Output the (X, Y) coordinate of the center of the cell containing the given text.  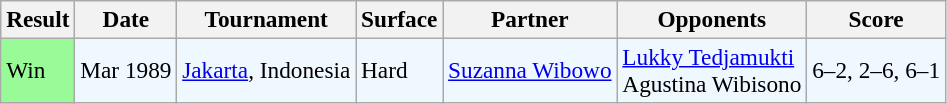
Result (38, 19)
Lukky Tedjamukti Agustina Wibisono (712, 70)
Suzanna Wibowo (530, 70)
Win (38, 70)
Hard (400, 70)
6–2, 2–6, 6–1 (876, 70)
Score (876, 19)
Jakarta, Indonesia (266, 70)
Tournament (266, 19)
Opponents (712, 19)
Mar 1989 (126, 70)
Date (126, 19)
Partner (530, 19)
Surface (400, 19)
